Scan for the cell matching the given text and deliver its [x, y] coordinate at center. 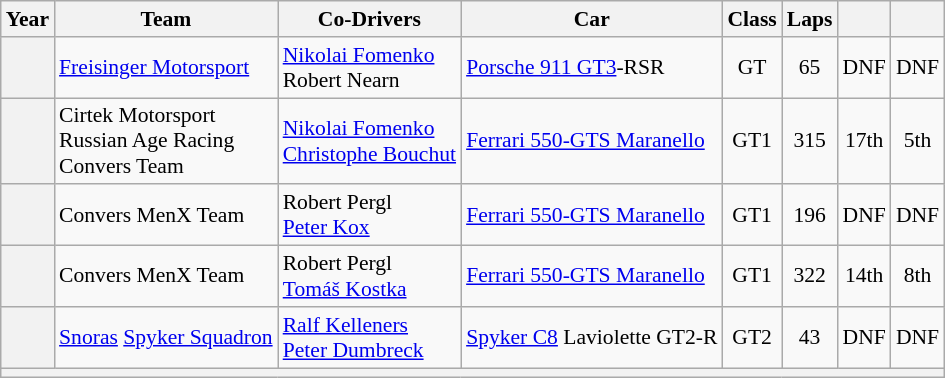
8th [918, 276]
Year [28, 19]
Laps [810, 19]
Porsche 911 GT3-RSR [592, 68]
Team [166, 19]
5th [918, 142]
315 [810, 142]
Ralf Kelleners Peter Dumbreck [370, 338]
Snoras Spyker Squadron [166, 338]
Robert Pergl Peter Kox [370, 216]
Freisinger Motorsport [166, 68]
196 [810, 216]
Car [592, 19]
Robert Pergl Tomáš Kostka [370, 276]
14th [864, 276]
43 [810, 338]
Cirtek Motorsport Russian Age Racing Convers Team [166, 142]
GT [752, 68]
17th [864, 142]
GT2 [752, 338]
Nikolai Fomenko Robert Nearn [370, 68]
65 [810, 68]
Nikolai Fomenko Christophe Bouchut [370, 142]
322 [810, 276]
Spyker C8 Laviolette GT2-R [592, 338]
Class [752, 19]
Co-Drivers [370, 19]
